Scan for the cell matching the given text and deliver its [X, Y] coordinate at center. 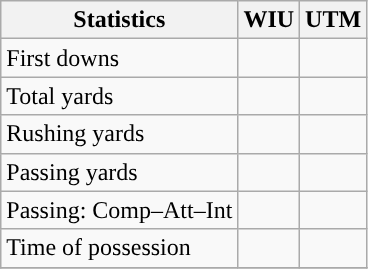
Passing: Comp–Att–Int [120, 210]
Statistics [120, 20]
Time of possession [120, 248]
WIU [269, 20]
First downs [120, 58]
Rushing yards [120, 134]
Passing yards [120, 172]
UTM [334, 20]
Total yards [120, 96]
